For the text-containing cell, return its midpoint in [x, y] coordinate format. 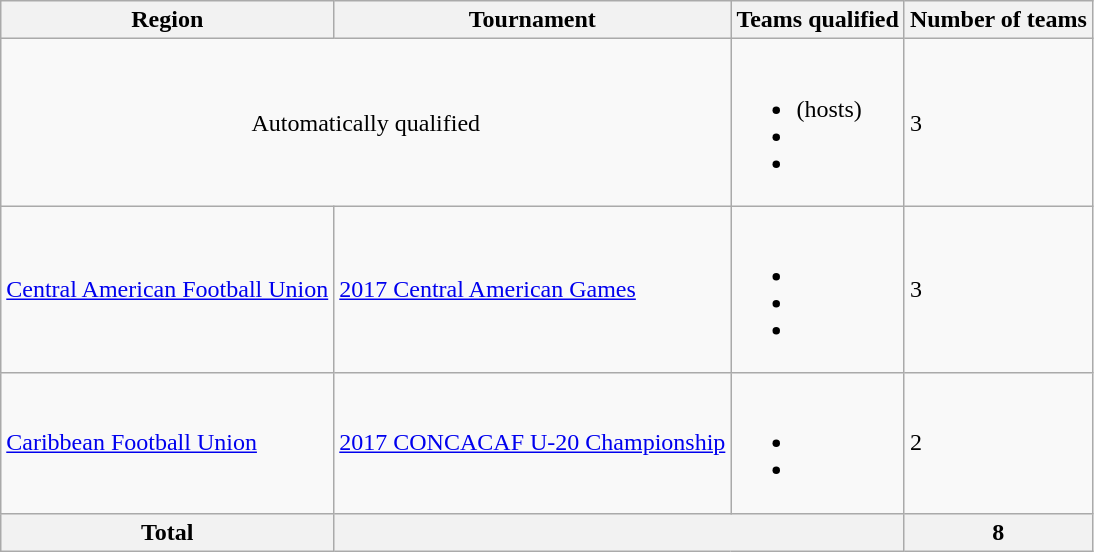
(hosts) [818, 122]
Region [168, 20]
8 [998, 532]
2 [998, 443]
Caribbean Football Union [168, 443]
Central American Football Union [168, 290]
Teams qualified [818, 20]
2017 CONCACAF U-20 Championship [532, 443]
Total [168, 532]
Tournament [532, 20]
2017 Central American Games [532, 290]
Automatically qualified [366, 122]
Number of teams [998, 20]
